Scan for the cell matching the given text and deliver its (x, y) coordinate at center. 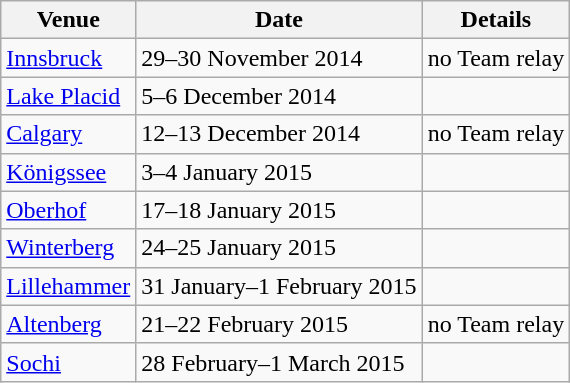
Sochi (68, 362)
Winterberg (68, 248)
17–18 January 2015 (279, 210)
29–30 November 2014 (279, 58)
Calgary (68, 134)
Altenberg (68, 324)
Date (279, 20)
5–6 December 2014 (279, 96)
21–22 February 2015 (279, 324)
Königssee (68, 172)
24–25 January 2015 (279, 248)
3–4 January 2015 (279, 172)
Lillehammer (68, 286)
12–13 December 2014 (279, 134)
Innsbruck (68, 58)
Venue (68, 20)
31 January–1 February 2015 (279, 286)
Lake Placid (68, 96)
28 February–1 March 2015 (279, 362)
Details (496, 20)
Oberhof (68, 210)
